From the cell containing the given text, extract its center point as [x, y] coordinate. 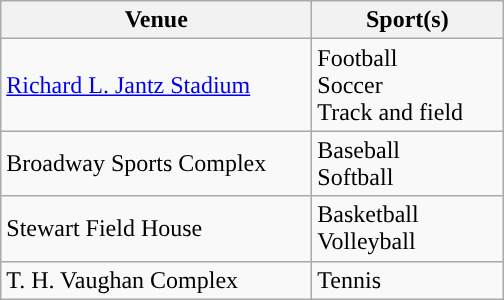
Basketball Volleyball [408, 228]
Baseball Softball [408, 164]
T. H. Vaughan Complex [156, 280]
Sport(s) [408, 20]
Stewart Field House [156, 228]
Football Soccer Track and field [408, 85]
Richard L. Jantz Stadium [156, 85]
Broadway Sports Complex [156, 164]
Tennis [408, 280]
Venue [156, 20]
